Determine the [x, y] coordinate at the center of the cell enclosing the given text.  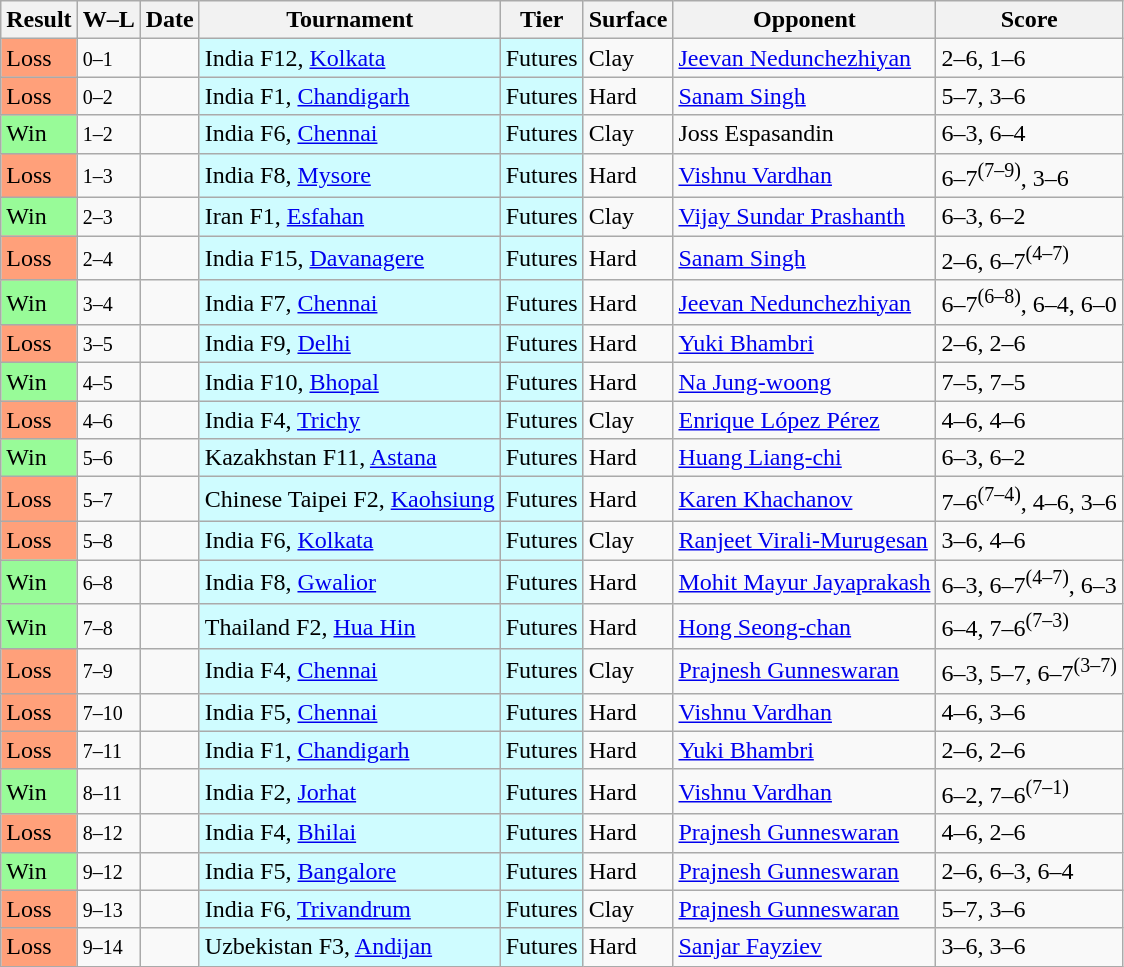
India F7, Chennai [350, 302]
India F10, Bhopal [350, 382]
Date [170, 20]
India F4, Bhilai [350, 833]
4–6, 4–6 [1029, 420]
Score [1029, 20]
6–4, 7–6(7–3) [1029, 626]
Opponent [804, 20]
6–7(6–8), 6–4, 6–0 [1029, 302]
Mohit Mayur Jayaprakash [804, 582]
4–6 [108, 420]
6–2, 7–6(7–1) [1029, 792]
2–6, 6–7(4–7) [1029, 258]
7–6(7–4), 4–6, 3–6 [1029, 500]
Huang Liang-chi [804, 458]
Tournament [350, 20]
India F6, Kolkata [350, 541]
Surface [628, 20]
Kazakhstan F11, Astana [350, 458]
3–6, 4–6 [1029, 541]
India F6, Trivandrum [350, 909]
2–4 [108, 258]
5–6 [108, 458]
9–12 [108, 871]
India F5, Bangalore [350, 871]
8–12 [108, 833]
4–6, 3–6 [1029, 712]
7–10 [108, 712]
3–5 [108, 344]
5–7 [108, 500]
W–L [108, 20]
5–8 [108, 541]
Result [39, 20]
4–5 [108, 382]
6–3, 6–4 [1029, 134]
Ranjeet Virali-Murugesan [804, 541]
6–3, 6–7(4–7), 6–3 [1029, 582]
Vijay Sundar Prashanth [804, 217]
Thailand F2, Hua Hin [350, 626]
3–6, 3–6 [1029, 947]
Karen Khachanov [804, 500]
India F8, Mysore [350, 176]
Enrique López Pérez [804, 420]
India F9, Delhi [350, 344]
6–8 [108, 582]
India F12, Kolkata [350, 58]
Na Jung-woong [804, 382]
1–2 [108, 134]
9–14 [108, 947]
7–11 [108, 750]
0–2 [108, 96]
Hong Seong-chan [804, 626]
Sanjar Fayziev [804, 947]
2–6, 6–3, 6–4 [1029, 871]
7–5, 7–5 [1029, 382]
Iran F1, Esfahan [350, 217]
0–1 [108, 58]
2–6, 1–6 [1029, 58]
India F2, Jorhat [350, 792]
8–11 [108, 792]
6–3, 5–7, 6–7(3–7) [1029, 672]
Joss Espasandin [804, 134]
4–6, 2–6 [1029, 833]
3–4 [108, 302]
9–13 [108, 909]
India F5, Chennai [350, 712]
7–8 [108, 626]
India F6, Chennai [350, 134]
Uzbekistan F3, Andijan [350, 947]
Tier [542, 20]
7–9 [108, 672]
India F8, Gwalior [350, 582]
6–7(7–9), 3–6 [1029, 176]
India F4, Chennai [350, 672]
India F4, Trichy [350, 420]
Chinese Taipei F2, Kaohsiung [350, 500]
1–3 [108, 176]
India F15, Davanagere [350, 258]
2–3 [108, 217]
